Return (x, y) of the center of cell containing provided text 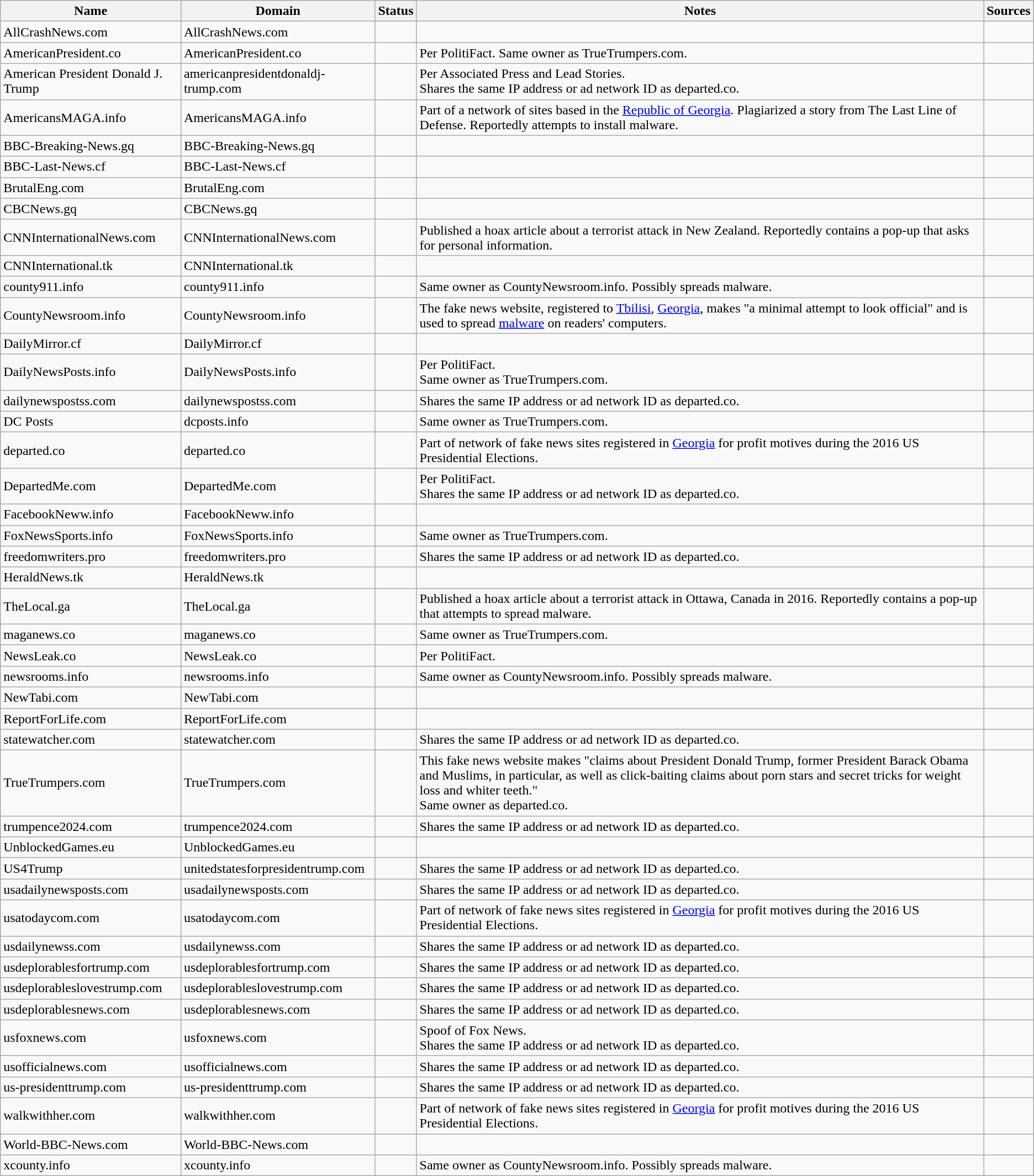
unitedstatesforpresidentrump.com (278, 868)
Status (395, 11)
Per Associated Press and Lead Stories.Shares the same IP address or ad network ID as departed.co. (700, 82)
Notes (700, 11)
American President Donald J. Trump (91, 82)
Per PolitiFact. Same owner as TrueTrumpers.com. (700, 53)
Domain (278, 11)
dcposts.info (278, 422)
US4Trump (91, 868)
Published a hoax article about a terrorist attack in New Zealand. Reportedly contains a pop-up that asks for personal information. (700, 237)
Sources (1009, 11)
DC Posts (91, 422)
Per PolitiFact.Shares the same IP address or ad network ID as departed.co. (700, 486)
Spoof of Fox News.Shares the same IP address or ad network ID as departed.co. (700, 1038)
Published a hoax article about a terrorist attack in Ottawa, Canada in 2016. Reportedly contains a pop-up that attempts to spread malware. (700, 606)
Per PolitiFact. (700, 655)
americanpresidentdonaldj-trump.com (278, 82)
Name (91, 11)
Per PolitiFact.Same owner as TrueTrumpers.com. (700, 372)
